Pinpoint the cell where the given text exists, returning its (X, Y) midpoint coordinate. 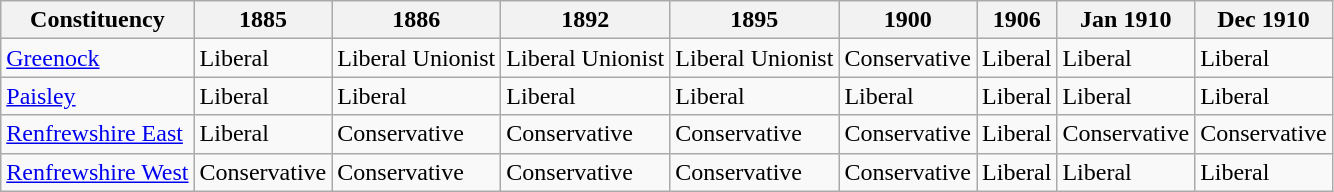
1892 (586, 20)
1900 (908, 20)
Paisley (98, 96)
1886 (416, 20)
Jan 1910 (1126, 20)
Renfrewshire East (98, 134)
1895 (754, 20)
Constituency (98, 20)
1906 (1017, 20)
Greenock (98, 58)
1885 (263, 20)
Dec 1910 (1264, 20)
Renfrewshire West (98, 172)
